Output the [x, y] coordinate of the center of the cell containing the given text.  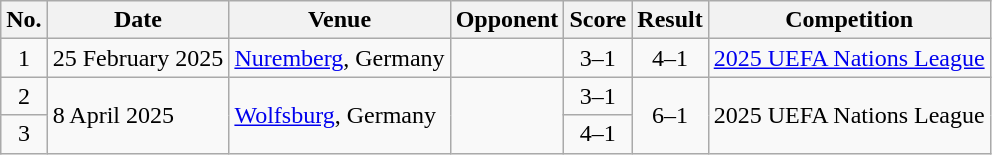
1 [24, 58]
Result [670, 20]
8 April 2025 [138, 115]
Wolfsburg, Germany [340, 115]
3 [24, 134]
Opponent [507, 20]
6–1 [670, 115]
Venue [340, 20]
Score [598, 20]
Competition [849, 20]
Nuremberg, Germany [340, 58]
25 February 2025 [138, 58]
Date [138, 20]
No. [24, 20]
2 [24, 96]
